For the text-containing cell, return its midpoint in [X, Y] coordinate format. 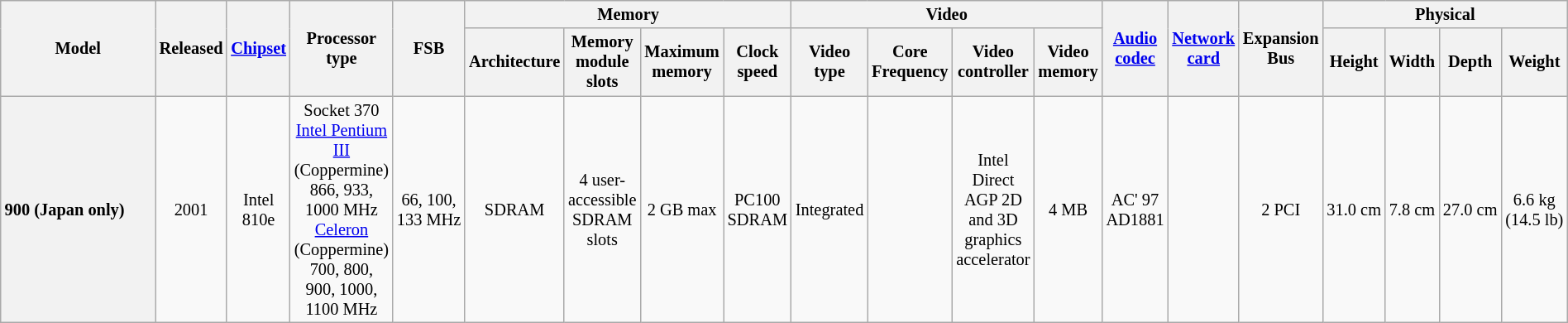
Depth [1470, 62]
Core Frequency [910, 62]
31.0 cm [1353, 210]
Height [1353, 62]
2 PCI [1280, 210]
Audio codec [1135, 48]
4 user-accessible SDRAM slots [602, 210]
2 GB max [681, 210]
Video controller [992, 62]
Weight [1534, 62]
Socket 370Intel Pentium III (Coppermine)866, 933, 1000 MHzCeleron (Coppermine)700, 800, 900, 1000, 1100 MHz [342, 210]
Width [1413, 62]
PC100 SDRAM [758, 210]
Video type [829, 62]
6.6 kg (14.5 lb) [1534, 210]
Processor type [342, 48]
Intel 810e [258, 210]
Network card [1203, 48]
Video memory [1068, 62]
4 MB [1068, 210]
Clock speed [758, 62]
900 (Japan only) [78, 210]
FSB [428, 48]
Expansion Bus [1280, 48]
7.8 cm [1413, 210]
Released [192, 48]
Physical [1445, 14]
Intel Direct AGP 2D and 3D graphics accelerator [992, 210]
Architecture [514, 62]
AC' 97 AD1881 [1135, 210]
Video [947, 14]
Chipset [258, 48]
Integrated [829, 210]
Model [78, 48]
Maximum memory [681, 62]
Memory module slots [602, 62]
2001 [192, 210]
27.0 cm [1470, 210]
SDRAM [514, 210]
66, 100, 133 MHz [428, 210]
Memory [629, 14]
